For the text-containing cell, return its midpoint in (x, y) coordinate format. 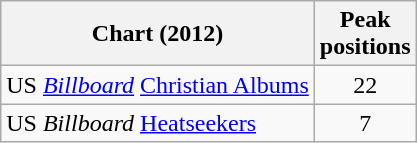
Peakpositions (365, 34)
22 (365, 85)
7 (365, 123)
US Billboard Heatseekers (158, 123)
US Billboard Christian Albums (158, 85)
Chart (2012) (158, 34)
